From the cell containing the given text, extract its center point as [x, y] coordinate. 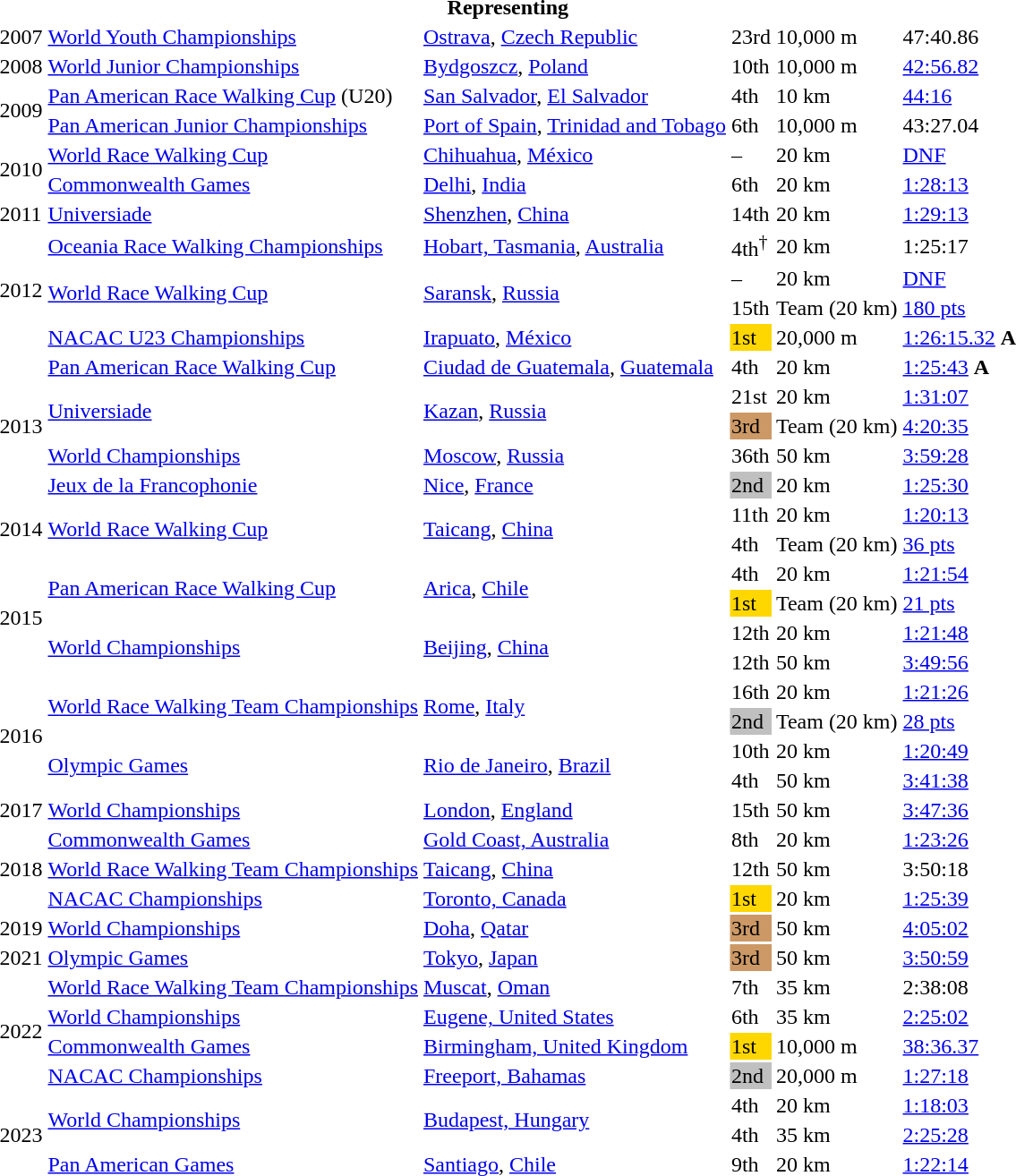
Toronto, Canada [575, 899]
Freeport, Bahamas [575, 1076]
Shenzhen, China [575, 214]
Doha, Qatar [575, 928]
Arica, Chile [575, 589]
4th† [750, 246]
Saransk, Russia [575, 294]
7th [750, 987]
Eugene, United States [575, 1017]
10 km [836, 96]
Chihuahua, México [575, 155]
Gold Coast, Australia [575, 839]
Hobart, Tasmania, Australia [575, 246]
Muscat, Oman [575, 987]
11th [750, 515]
Port of Spain, Trinidad and Tobago [575, 125]
Oceania Race Walking Championships [233, 246]
World Junior Championships [233, 66]
NACAC U23 Championships [233, 337]
Ciudad de Guatemala, Guatemala [575, 367]
Ostrava, Czech Republic [575, 37]
San Salvador, El Salvador [575, 96]
Moscow, Russia [575, 456]
Beijing, China [575, 648]
Rome, Italy [575, 707]
Pan American Junior Championships [233, 125]
16th [750, 692]
London, England [575, 810]
Budapest, Hungary [575, 1121]
Pan American Race Walking Cup (U20) [233, 96]
Kazan, Russia [575, 412]
Irapuato, México [575, 337]
Nice, France [575, 485]
Tokyo, Japan [575, 958]
Delhi, India [575, 184]
Rio de Janeiro, Brazil [575, 766]
8th [750, 839]
21st [750, 396]
Bydgoszcz, Poland [575, 66]
Jeux de la Francophonie [233, 485]
Birmingham, United Kingdom [575, 1046]
World Youth Championships [233, 37]
36th [750, 456]
14th [750, 214]
23rd [750, 37]
